Find where the given text appears and provide that cell's center as [x, y] coordinate. 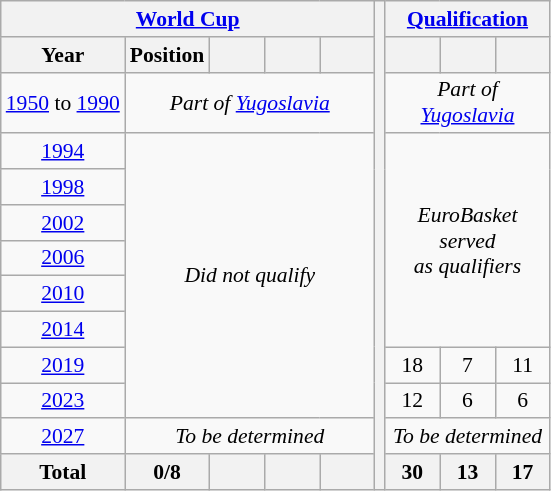
2027 [63, 437]
18 [412, 365]
1950 to 1990 [63, 102]
0/8 [167, 472]
EuroBasket servedas qualifiers [468, 241]
Did not qualify [250, 276]
Year [63, 55]
2010 [63, 294]
1994 [63, 152]
11 [522, 365]
30 [412, 472]
2002 [63, 223]
1998 [63, 187]
2023 [63, 401]
2006 [63, 258]
Position [167, 55]
Total [63, 472]
World Cup [188, 19]
2019 [63, 365]
7 [468, 365]
17 [522, 472]
2014 [63, 330]
Qualification [468, 19]
13 [468, 472]
12 [412, 401]
